Detect which cell encompasses the target text, then output its [X, Y] center coordinate. 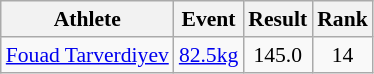
Event [208, 19]
Result [278, 19]
145.0 [278, 55]
Athlete [88, 19]
Rank [342, 19]
14 [342, 55]
82.5kg [208, 55]
Fouad Tarverdiyev [88, 55]
